Scan for the cell matching the given text and deliver its [X, Y] coordinate at center. 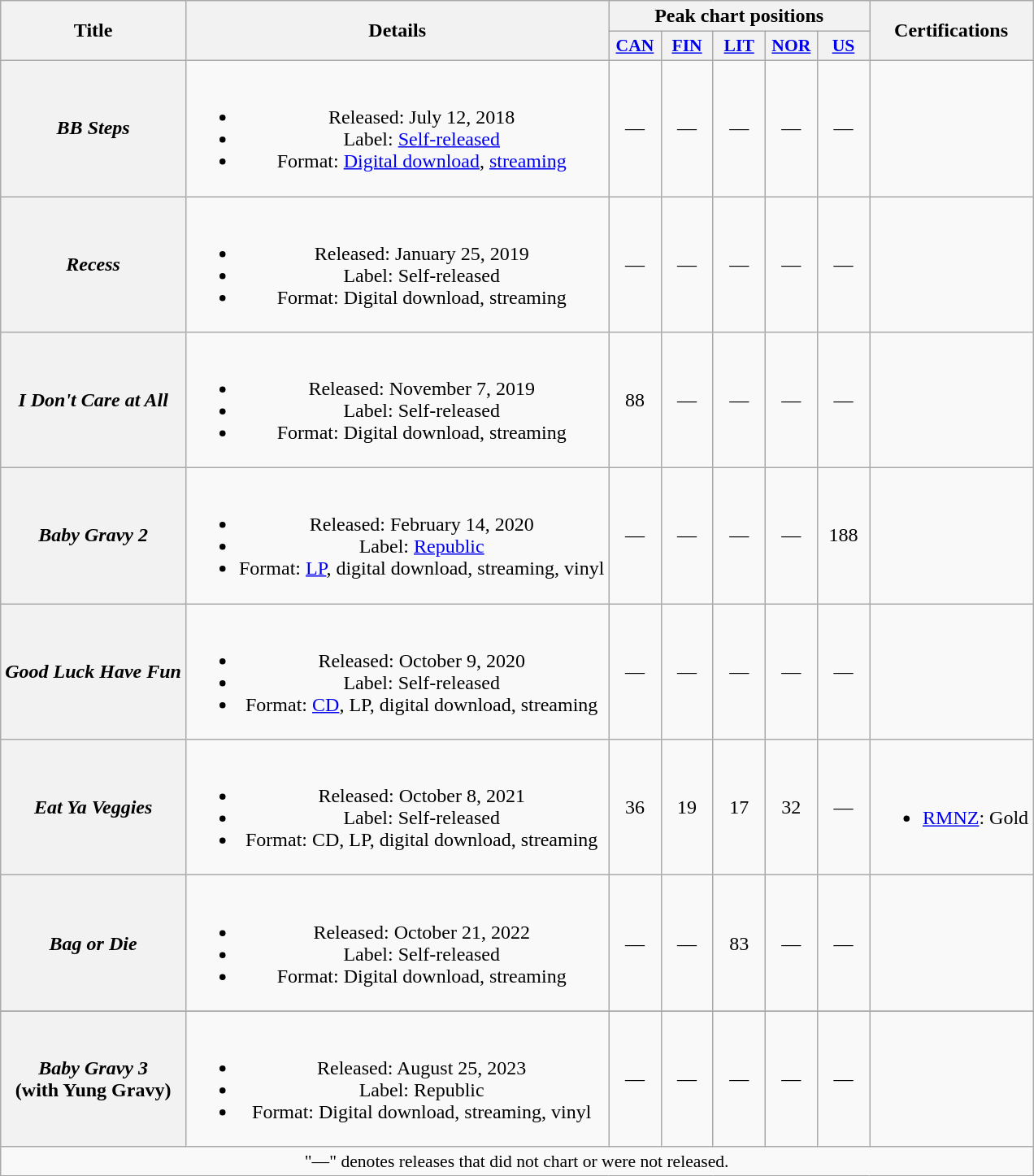
Eat Ya Veggies [93, 808]
Released: January 25, 2019Label: Self-releasedFormat: Digital download, streaming [397, 265]
Title [93, 31]
CAN [635, 46]
Certifications [951, 31]
Good Luck Have Fun [93, 671]
Details [397, 31]
19 [687, 808]
LIT [739, 46]
"—" denotes releases that did not chart or were not released. [517, 1161]
Released: October 21, 2022Label: Self-releasedFormat: Digital download, streaming [397, 943]
I Don't Care at All [93, 400]
Released: August 25, 2023Label: RepublicFormat: Digital download, streaming, vinyl [397, 1079]
Bag or Die [93, 943]
32 [791, 808]
Released: February 14, 2020Label: RepublicFormat: LP, digital download, streaming, vinyl [397, 536]
BB Steps [93, 128]
36 [635, 808]
US [843, 46]
188 [843, 536]
Peak chart positions [740, 16]
Released: October 8, 2021Label: Self-releasedFormat: CD, LP, digital download, streaming [397, 808]
Released: November 7, 2019Label: Self-releasedFormat: Digital download, streaming [397, 400]
NOR [791, 46]
Released: July 12, 2018Label: Self-releasedFormat: Digital download, streaming [397, 128]
17 [739, 808]
Baby Gravy 3(with Yung Gravy) [93, 1079]
88 [635, 400]
Recess [93, 265]
FIN [687, 46]
Released: October 9, 2020Label: Self-releasedFormat: CD, LP, digital download, streaming [397, 671]
Baby Gravy 2 [93, 536]
RMNZ: Gold [951, 808]
83 [739, 943]
